Locate the cell with the specified text and output its [x, y] center coordinate. 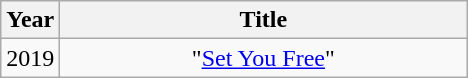
2019 [30, 58]
"Set You Free" [264, 58]
Year [30, 20]
Title [264, 20]
